Extract the (x, y) coordinate from the center of the cell holding the provided text.  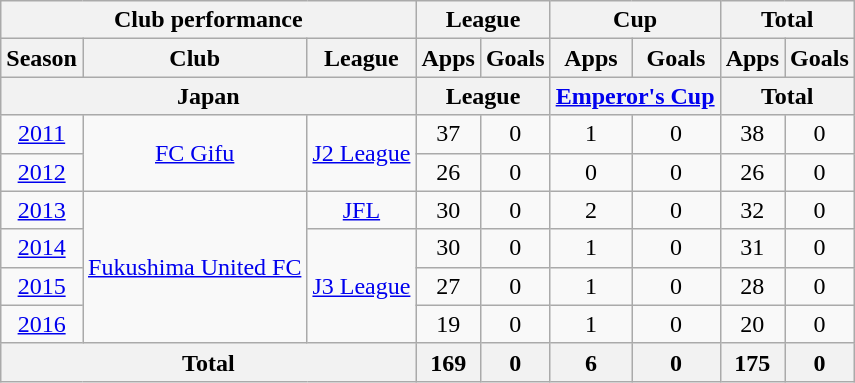
Fukushima United FC (194, 267)
2011 (42, 134)
38 (752, 134)
2013 (42, 210)
FC Gifu (194, 153)
20 (752, 324)
2014 (42, 248)
Cup (635, 20)
2016 (42, 324)
Japan (208, 96)
Club (194, 58)
37 (448, 134)
2 (591, 210)
169 (448, 362)
J3 League (362, 286)
2012 (42, 172)
Season (42, 58)
2015 (42, 286)
J2 League (362, 153)
28 (752, 286)
175 (752, 362)
19 (448, 324)
JFL (362, 210)
Emperor's Cup (635, 96)
32 (752, 210)
Club performance (208, 20)
6 (591, 362)
27 (448, 286)
31 (752, 248)
